Determine the [x, y] coordinate at the center of the cell enclosing the given text.  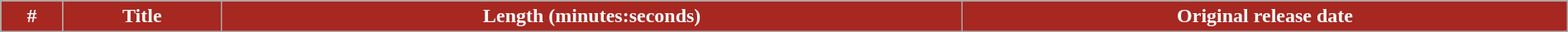
Original release date [1265, 16]
# [31, 16]
Title [142, 16]
Length (minutes:seconds) [592, 16]
